Provide the (x, y) coordinate of the cell's center where the given text is located.  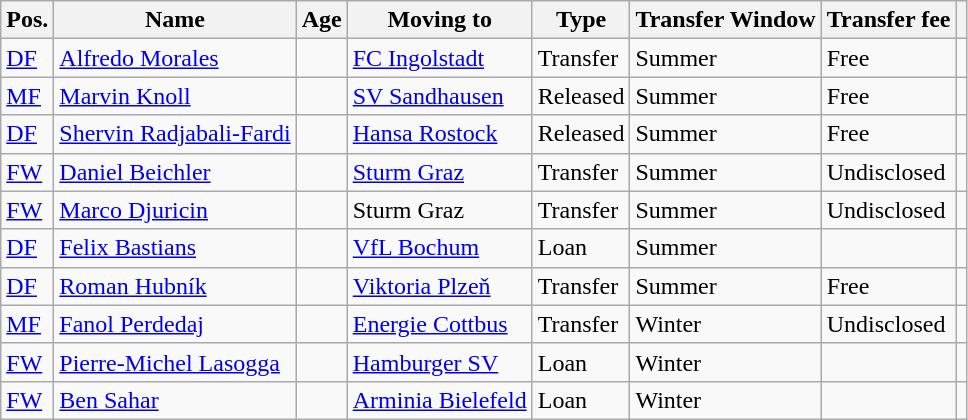
Moving to (440, 20)
VfL Bochum (440, 248)
Roman Hubník (175, 286)
Hamburger SV (440, 362)
FC Ingolstadt (440, 58)
Viktoria Plzeň (440, 286)
Type (581, 20)
Pierre-Michel Lasogga (175, 362)
Alfredo Morales (175, 58)
Ben Sahar (175, 400)
Pos. (28, 20)
Hansa Rostock (440, 134)
Transfer fee (888, 20)
Fanol Perdedaj (175, 324)
Name (175, 20)
Shervin Radjabali-Fardi (175, 134)
Age (322, 20)
Arminia Bielefeld (440, 400)
SV Sandhausen (440, 96)
Transfer Window (726, 20)
Marvin Knoll (175, 96)
Felix Bastians (175, 248)
Marco Djuricin (175, 210)
Energie Cottbus (440, 324)
Daniel Beichler (175, 172)
